Pinpoint the cell where the given text exists, returning its (X, Y) midpoint coordinate. 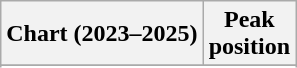
Peakposition (249, 34)
Chart (2023–2025) (102, 34)
